Identify which cell holds the provided text, then report its (X, Y) central coordinate. 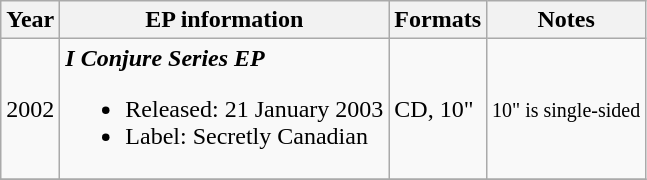
EP information (224, 20)
2002 (30, 109)
10" is single-sided (566, 109)
Notes (566, 20)
I Conjure Series EPReleased: 21 January 2003Label: Secretly Canadian (224, 109)
CD, 10" (438, 109)
Formats (438, 20)
Year (30, 20)
